Search for the cell housing the specified text and yield its [X, Y] center coordinate. 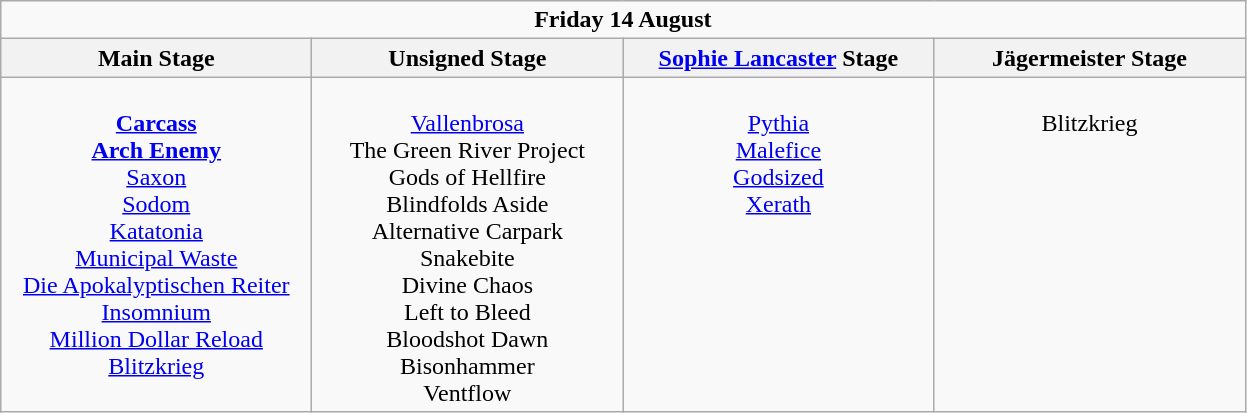
Blitzkrieg [1090, 244]
Friday 14 August [623, 20]
Unsigned Stage [468, 58]
Pythia Malefice Godsized Xerath [778, 244]
Sophie Lancaster Stage [778, 58]
Carcass Arch Enemy Saxon Sodom Katatonia Municipal Waste Die Apokalyptischen Reiter Insomnium Million Dollar Reload Blitzkrieg [156, 244]
Main Stage [156, 58]
Jägermeister Stage [1090, 58]
